Capture the cell that displays the provided text and extract its [X, Y] central coordinate. 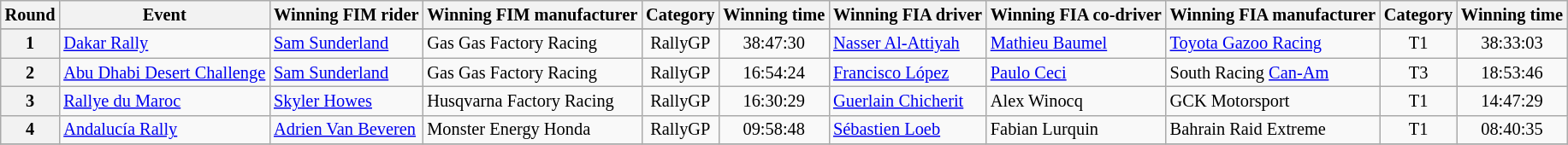
16:30:29 [773, 101]
Winning FIM rider [346, 14]
Event [164, 14]
Paulo Ceci [1076, 72]
Francisco López [908, 72]
T3 [1418, 72]
09:58:48 [773, 130]
Bahrain Raid Extreme [1273, 130]
08:40:35 [1512, 130]
18:53:46 [1512, 72]
South Racing Can-Am [1273, 72]
3 [31, 101]
16:54:24 [773, 72]
Sébastien Loeb [908, 130]
Guerlain Chicherit [908, 101]
14:47:29 [1512, 101]
Abu Dhabi Desert Challenge [164, 72]
Husqvarna Factory Racing [532, 101]
Adrien Van Beveren [346, 130]
Andalucía Rally [164, 130]
GCK Motorsport [1273, 101]
Fabian Lurquin [1076, 130]
Alex Winocq [1076, 101]
38:33:03 [1512, 43]
Round [31, 14]
Winning FIA manufacturer [1273, 14]
Winning FIM manufacturer [532, 14]
Toyota Gazoo Racing [1273, 43]
Mathieu Baumel [1076, 43]
1 [31, 43]
Winning FIA driver [908, 14]
Monster Energy Honda [532, 130]
Nasser Al-Attiyah [908, 43]
Skyler Howes [346, 101]
38:47:30 [773, 43]
2 [31, 72]
4 [31, 130]
Dakar Rally [164, 43]
Rallye du Maroc [164, 101]
Winning FIA co-driver [1076, 14]
